Pinpoint the cell where the given text exists, returning its (x, y) midpoint coordinate. 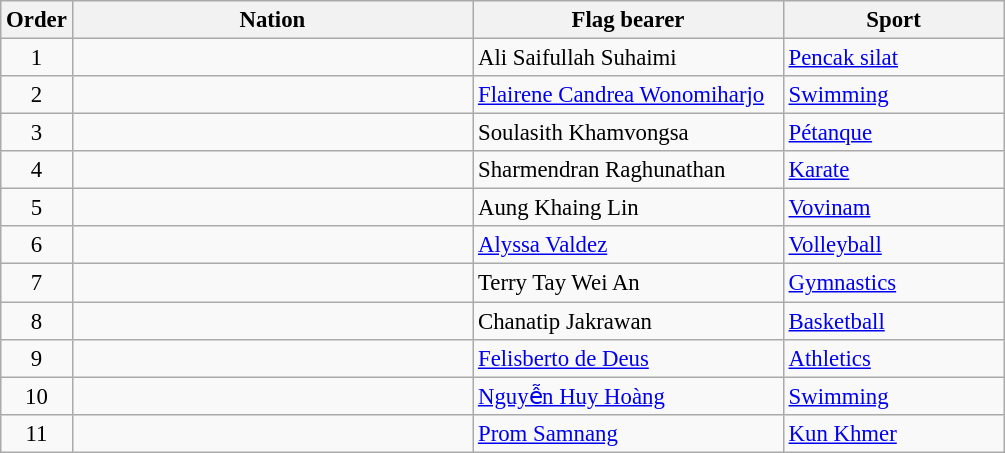
3 (36, 133)
Volleyball (894, 245)
Soulasith Khamvongsa (628, 133)
Kun Khmer (894, 433)
4 (36, 170)
Pétanque (894, 133)
5 (36, 208)
2 (36, 95)
10 (36, 396)
Gymnastics (894, 283)
Felisberto de Deus (628, 358)
Aung Khaing Lin (628, 208)
Flag bearer (628, 20)
Ali Saifullah Suhaimi (628, 58)
8 (36, 321)
6 (36, 245)
Prom Samnang (628, 433)
9 (36, 358)
11 (36, 433)
Terry Tay Wei An (628, 283)
Chanatip Jakrawan (628, 321)
Vovinam (894, 208)
Alyssa Valdez (628, 245)
Athletics (894, 358)
Karate (894, 170)
Order (36, 20)
Flairene Candrea Wonomiharjo (628, 95)
Pencak silat (894, 58)
Nguyễn Huy Hoàng (628, 396)
1 (36, 58)
7 (36, 283)
Sharmendran Raghunathan (628, 170)
Sport (894, 20)
Nation (272, 20)
Basketball (894, 321)
